Locate the cell with the specified text and output its [x, y] center coordinate. 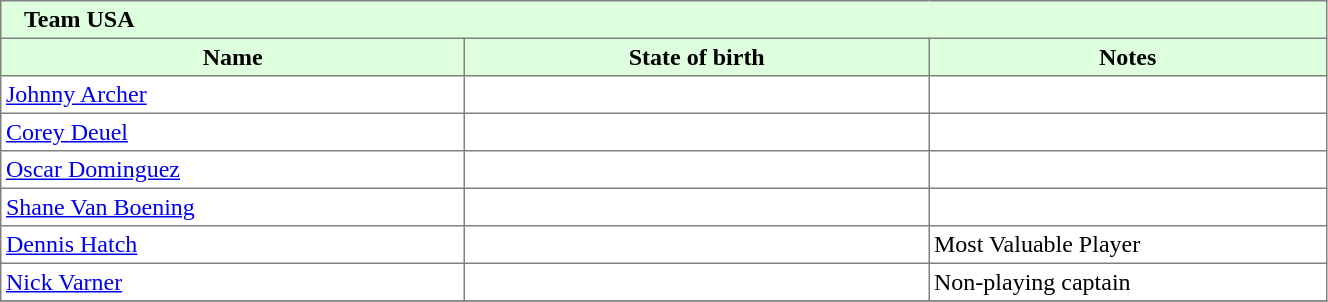
Notes [1128, 57]
Shane Van Boening [233, 207]
Oscar Dominguez [233, 170]
Name [233, 57]
Nick Varner [233, 282]
Corey Deuel [233, 132]
Johnny Archer [233, 95]
State of birth [697, 57]
Team USA [664, 20]
Non-playing captain [1128, 282]
Most Valuable Player [1128, 245]
Dennis Hatch [233, 245]
